Find where the given text appears and provide that cell's center as [x, y] coordinate. 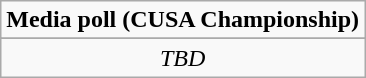
TBD [183, 58]
Media poll (CUSA Championship) [183, 20]
